Identify which cell holds the provided text, then report its [X, Y] central coordinate. 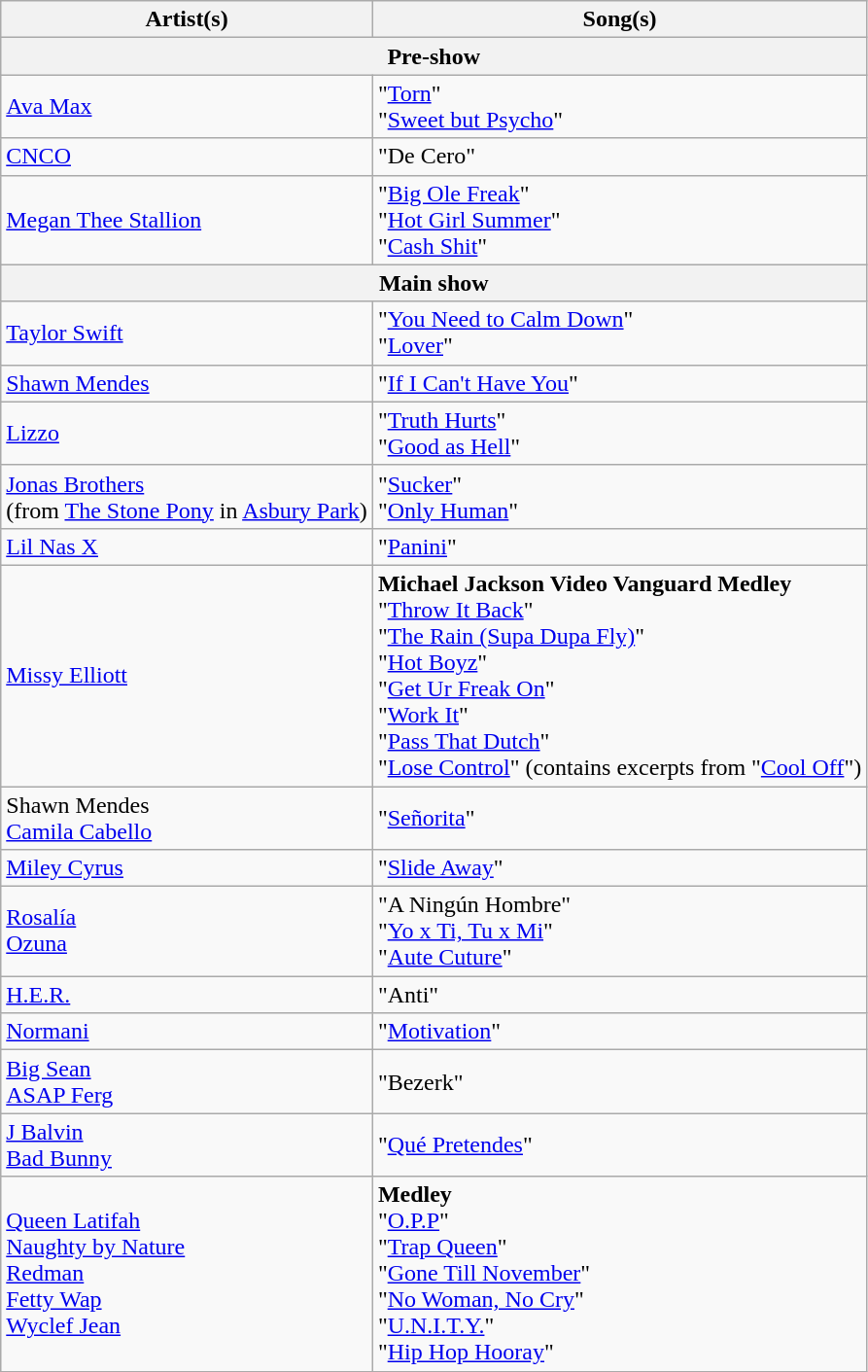
"Slide Away" [619, 868]
Lizzo [187, 434]
Ava Max [187, 107]
Artist(s) [187, 19]
"Motivation" [619, 1032]
Taylor Swift [187, 333]
"De Cero" [619, 157]
Big SeanASAP Ferg [187, 1081]
Miley Cyrus [187, 868]
"A Ningún Hombre""Yo x Ti, Tu x Mi""Aute Cuture" [619, 932]
Missy Elliott [187, 675]
J BalvinBad Bunny [187, 1145]
CNCO [187, 157]
Jonas Brothers(from The Stone Pony in Asbury Park) [187, 496]
Megan Thee Stallion [187, 220]
"Panini" [619, 546]
Normani [187, 1032]
"Anti" [619, 995]
"You Need to Calm Down""Lover" [619, 333]
"Qué Pretendes" [619, 1145]
Shawn Mendes [187, 383]
Song(s) [619, 19]
H.E.R. [187, 995]
"Sucker""Only Human" [619, 496]
Medley"O.P.P""Trap Queen""Gone Till November""No Woman, No Cry""U.N.I.T.Y.""Hip Hop Hooray" [619, 1274]
Queen LatifahNaughty by NatureRedmanFetty WapWyclef Jean [187, 1274]
"Bezerk" [619, 1081]
Main show [434, 283]
"Big Ole Freak""Hot Girl Summer""Cash Shit" [619, 220]
Shawn MendesCamila Cabello [187, 817]
"Torn""Sweet but Psycho" [619, 107]
Pre-show [434, 56]
RosalíaOzuna [187, 932]
"If I Can't Have You" [619, 383]
"Señorita" [619, 817]
Lil Nas X [187, 546]
"Truth Hurts""Good as Hell" [619, 434]
